Pinpoint the cell where the given text exists, returning its (x, y) midpoint coordinate. 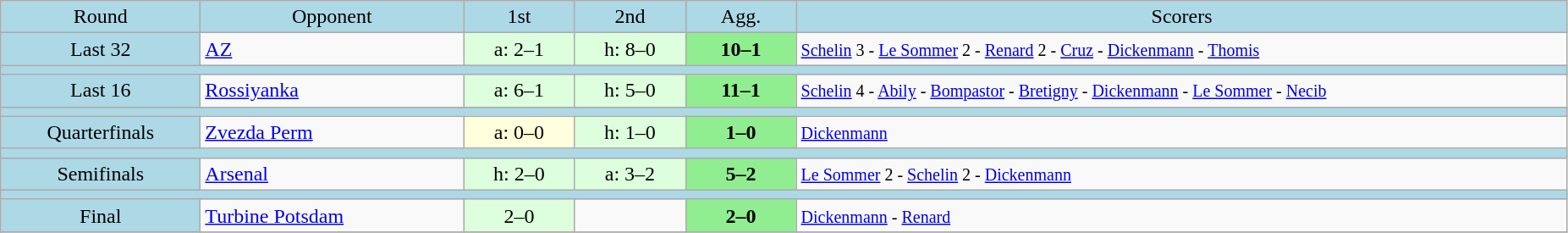
1st (520, 17)
Round (101, 17)
Rossiyanka (332, 91)
Quarterfinals (101, 132)
a: 0–0 (520, 132)
Semifinals (101, 174)
Last 32 (101, 49)
Last 16 (101, 91)
Arsenal (332, 174)
AZ (332, 49)
1–0 (741, 132)
Le Sommer 2 - Schelin 2 - Dickenmann (1181, 174)
10–1 (741, 49)
Schelin 3 - Le Sommer 2 - Renard 2 - Cruz - Dickenmann - Thomis (1181, 49)
11–1 (741, 91)
Zvezda Perm (332, 132)
Final (101, 215)
h: 5–0 (630, 91)
a: 2–1 (520, 49)
h: 8–0 (630, 49)
h: 2–0 (520, 174)
Dickenmann (1181, 132)
Opponent (332, 17)
Scorers (1181, 17)
Dickenmann - Renard (1181, 215)
Schelin 4 - Abily - Bompastor - Bretigny - Dickenmann - Le Sommer - Necib (1181, 91)
a: 6–1 (520, 91)
a: 3–2 (630, 174)
2nd (630, 17)
h: 1–0 (630, 132)
Turbine Potsdam (332, 215)
Agg. (741, 17)
5–2 (741, 174)
